For the text-containing cell, return its midpoint in [x, y] coordinate format. 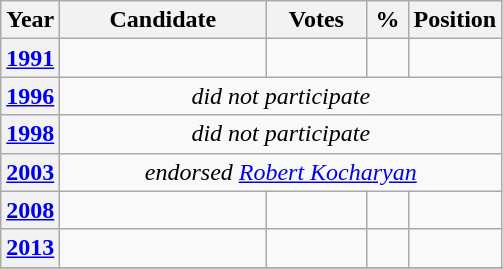
2008 [30, 210]
2003 [30, 172]
Position [455, 20]
Candidate [163, 20]
Votes [316, 20]
endorsed Robert Kocharyan [281, 172]
2013 [30, 248]
1991 [30, 58]
Year [30, 20]
1998 [30, 134]
% [388, 20]
1996 [30, 96]
